From the cell containing the given text, extract its center point as [X, Y] coordinate. 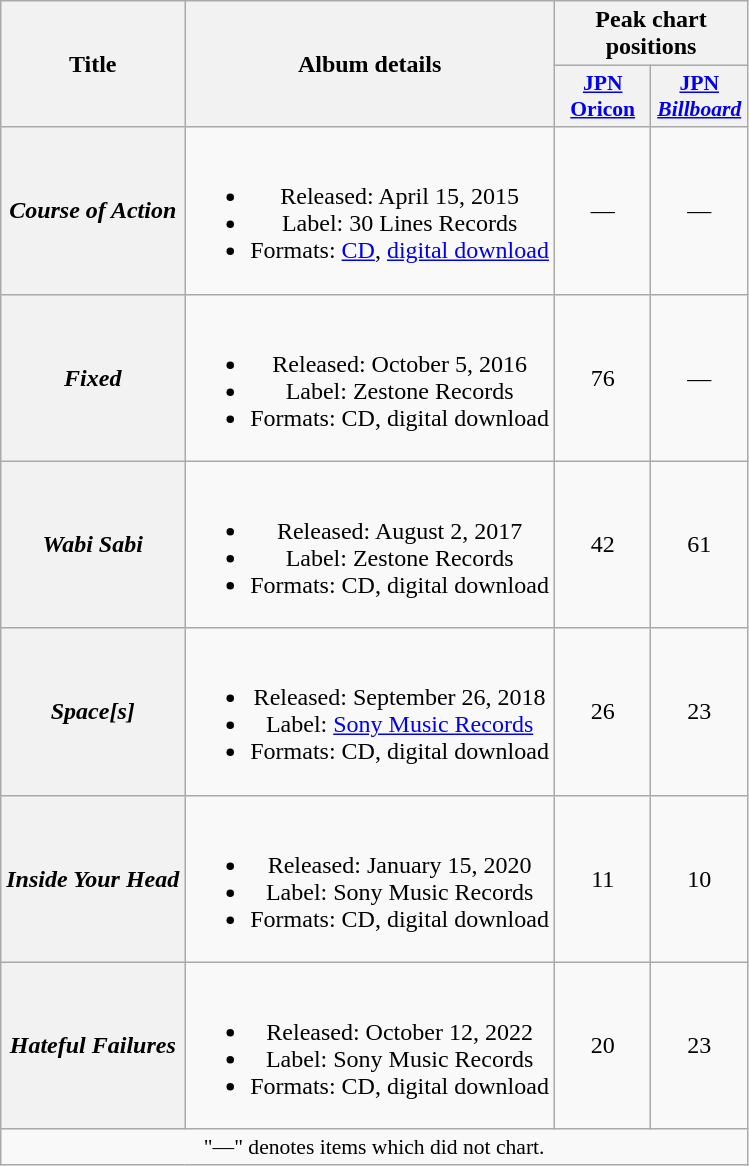
Space[s] [93, 712]
Released: October 12, 2022Label: Sony Music RecordsFormats: CD, digital download [370, 1046]
Title [93, 64]
Released: August 2, 2017Label: Zestone RecordsFormats: CD, digital download [370, 544]
Peak chart positions [650, 34]
Course of Action [93, 210]
11 [602, 878]
Wabi Sabi [93, 544]
Released: April 15, 2015Label: 30 Lines RecordsFormats: CD, digital download [370, 210]
Album details [370, 64]
JPNOricon [602, 96]
Fixed [93, 378]
76 [602, 378]
61 [700, 544]
JPNBillboard [700, 96]
Released: September 26, 2018Label: Sony Music RecordsFormats: CD, digital download [370, 712]
Released: January 15, 2020Label: Sony Music RecordsFormats: CD, digital download [370, 878]
Released: October 5, 2016Label: Zestone RecordsFormats: CD, digital download [370, 378]
42 [602, 544]
Inside Your Head [93, 878]
20 [602, 1046]
"—" denotes items which did not chart. [374, 1147]
26 [602, 712]
10 [700, 878]
Hateful Failures [93, 1046]
